Scan for the cell matching the given text and deliver its [X, Y] coordinate at center. 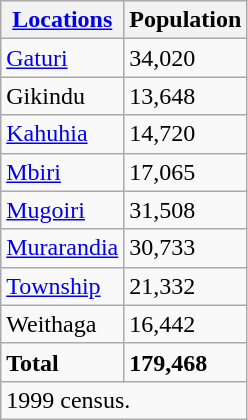
Gaturi [62, 58]
Locations [62, 20]
Population [186, 20]
16,442 [186, 324]
17,065 [186, 172]
179,468 [186, 362]
Gikindu [62, 96]
13,648 [186, 96]
1999 census. [124, 400]
Mugoiri [62, 210]
Mbiri [62, 172]
Township [62, 286]
30,733 [186, 248]
34,020 [186, 58]
Murarandia [62, 248]
Total [62, 362]
14,720 [186, 134]
31,508 [186, 210]
21,332 [186, 286]
Weithaga [62, 324]
Kahuhia [62, 134]
